For the text-containing cell, return its midpoint in (X, Y) coordinate format. 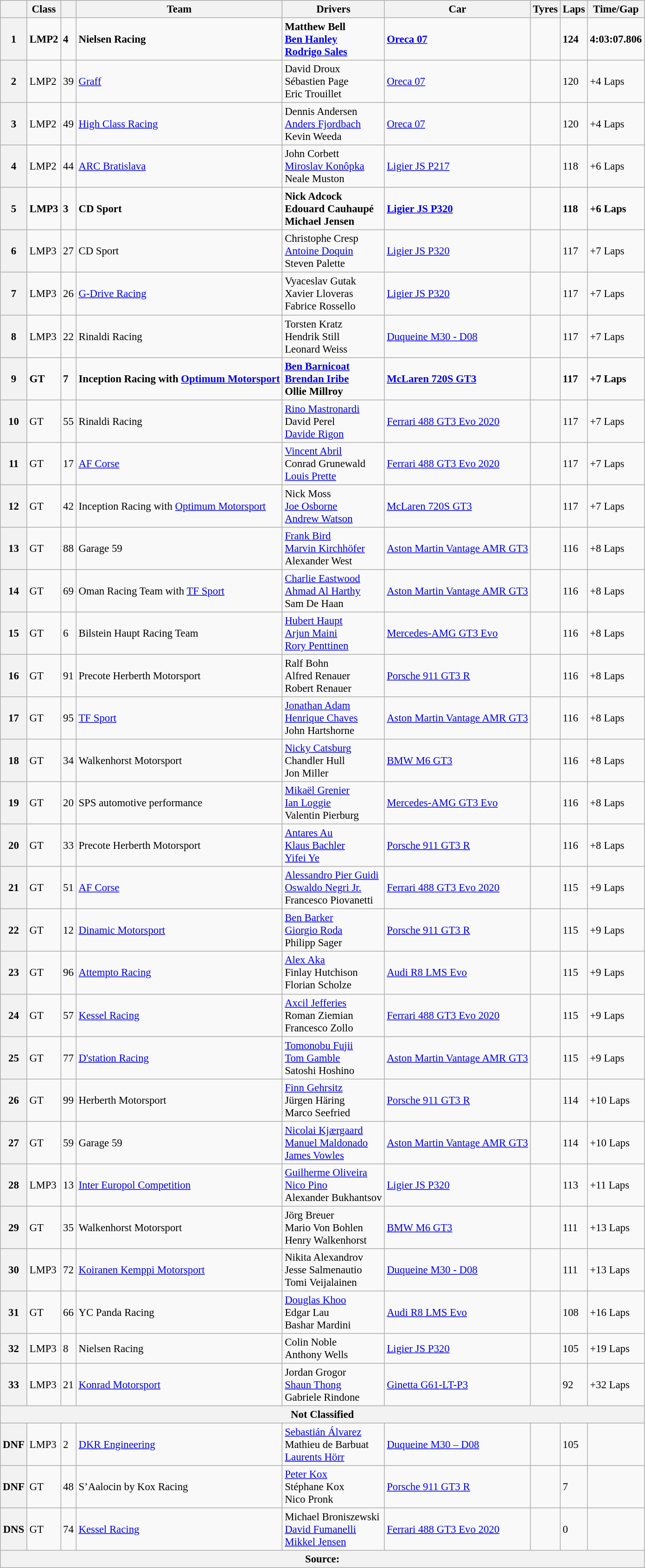
+16 Laps (616, 1312)
77 (69, 1058)
9 (14, 379)
DNS (14, 1530)
Peter Kox Stéphane Kox Nico Pronk (333, 1487)
D'station Racing (179, 1058)
Guilherme Oliveira Nico Pino Alexander Bukhantsov (333, 1185)
32 (14, 1348)
Axcil Jefferies Roman Ziemian Francesco Zollo (333, 1015)
15 (14, 633)
Sebastián Álvarez Mathieu de Barbuat Laurents Hörr (333, 1445)
Drivers (333, 9)
51 (69, 888)
Antares Au Klaus Bachler Yifei Ye (333, 846)
10 (14, 421)
Tomonobu Fujii Tom Gamble Satoshi Hoshino (333, 1058)
113 (574, 1185)
High Class Racing (179, 124)
0 (574, 1530)
Ginetta G61-LT-P3 (457, 1385)
Time/Gap (616, 9)
108 (574, 1312)
TF Sport (179, 718)
Konrad Motorsport (179, 1385)
Matthew Bell Ben Hanley Rodrigo Sales (333, 39)
Alex Aka Finlay Hutchison Florian Scholze (333, 973)
Team (179, 9)
Vincent Abril Conrad Grunewald Louis Prette (333, 463)
99 (69, 1100)
Ralf Bohn Alfred Renauer Robert Renauer (333, 676)
Nikita Alexandrov Jesse Salmenautio Tomi Veijalainen (333, 1270)
31 (14, 1312)
Car (457, 9)
Nicky Catsburg Chandler Hull Jon Miller (333, 761)
DKR Engineering (179, 1445)
Class (44, 9)
11 (14, 463)
Colin Noble Anthony Wells (333, 1348)
92 (574, 1385)
42 (69, 506)
Nick Moss Joe Osborne Andrew Watson (333, 506)
59 (69, 1143)
Dinamic Motorsport (179, 930)
ARC Bratislava (179, 166)
Inter Europol Competition (179, 1185)
28 (14, 1185)
16 (14, 676)
Ben Barker Giorgio Roda Philipp Sager (333, 930)
5 (14, 209)
S’Aalocin by Kox Racing (179, 1487)
49 (69, 124)
18 (14, 761)
4:03:07.806 (616, 39)
74 (69, 1530)
44 (69, 166)
39 (69, 82)
35 (69, 1227)
Nick Adcock Edouard Cauhaupé Michael Jensen (333, 209)
Frank Bird Marvin Kirchhöfer Alexander West (333, 549)
72 (69, 1270)
88 (69, 549)
Laps (574, 9)
Tyres (545, 9)
34 (69, 761)
SPS automotive performance (179, 803)
Graff (179, 82)
Alessandro Pier Guidi Oswaldo Negri Jr. Francesco Piovanetti (333, 888)
Jonathan Adam Henrique Chaves John Hartshorne (333, 718)
25 (14, 1058)
Torsten Kratz Hendrik Still Leonard Weiss (333, 336)
Dennis Andersen Anders Fjordbach Kevin Weeda (333, 124)
Bilstein Haupt Racing Team (179, 633)
John Corbett Miroslav Konôpka Neale Muston (333, 166)
Hubert Haupt Arjun Maini Rory Penttinen (333, 633)
Douglas Khoo Edgar Lau Bashar Mardini (333, 1312)
Finn Gehrsitz Jürgen Häring Marco Seefried (333, 1100)
Michael Broniszewski David Fumanelli Mikkel Jensen (333, 1530)
Charlie Eastwood Ahmad Al Harthy Sam De Haan (333, 591)
14 (14, 591)
+19 Laps (616, 1348)
+11 Laps (616, 1185)
48 (69, 1487)
23 (14, 973)
55 (69, 421)
Oman Racing Team with TF Sport (179, 591)
Koiranen Kemppi Motorsport (179, 1270)
Mikaël Grenier Ian Loggie Valentin Pierburg (333, 803)
69 (69, 591)
Vyaceslav Gutak Xavier Lloveras Fabrice Rossello (333, 294)
29 (14, 1227)
+32 Laps (616, 1385)
Herberth Motorsport (179, 1100)
19 (14, 803)
124 (574, 39)
24 (14, 1015)
Attempto Racing (179, 973)
Ligier JS P217 (457, 166)
Source: (323, 1559)
YC Panda Racing (179, 1312)
30 (14, 1270)
Christophe Cresp Antoine Doquin Steven Palette (333, 251)
Rino Mastronardi David Perel Davide Rigon (333, 421)
Jordan Grogor Shaun Thong Gabriele Rindone (333, 1385)
57 (69, 1015)
Jörg Breuer Mario Von Bohlen Henry Walkenhorst (333, 1227)
G-Drive Racing (179, 294)
91 (69, 676)
Duqueine M30 – D08 (457, 1445)
95 (69, 718)
Nicolai Kjærgaard Manuel Maldonado James Vowles (333, 1143)
David Droux Sébastien Page Eric Trouillet (333, 82)
Ben Barnicoat Brendan Iribe Ollie Millroy (333, 379)
96 (69, 973)
Not Classified (323, 1415)
1 (14, 39)
66 (69, 1312)
